Search for the cell housing the specified text and yield its [X, Y] center coordinate. 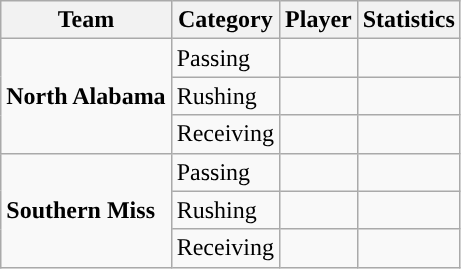
Category [225, 20]
Statistics [408, 20]
North Alabama [86, 96]
Team [86, 20]
Player [319, 20]
Southern Miss [86, 210]
